Extract the (X, Y) coordinate from the center of the cell holding the provided text.  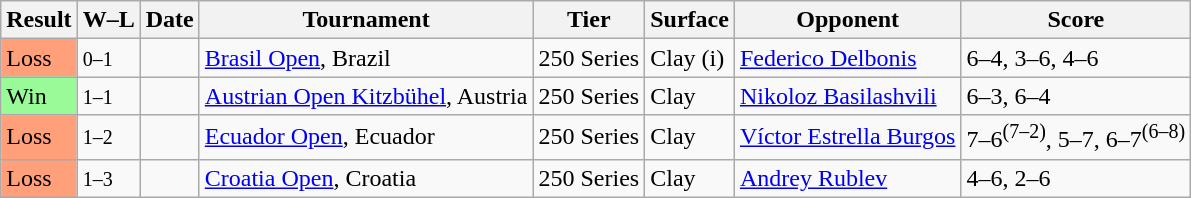
1–3 (108, 178)
Win (39, 96)
Ecuador Open, Ecuador (366, 138)
Andrey Rublev (848, 178)
0–1 (108, 58)
1–1 (108, 96)
Result (39, 20)
6–4, 3–6, 4–6 (1076, 58)
Tier (589, 20)
Brasil Open, Brazil (366, 58)
Federico Delbonis (848, 58)
Surface (690, 20)
Nikoloz Basilashvili (848, 96)
Clay (i) (690, 58)
Croatia Open, Croatia (366, 178)
Opponent (848, 20)
Date (170, 20)
1–2 (108, 138)
4–6, 2–6 (1076, 178)
6–3, 6–4 (1076, 96)
Score (1076, 20)
Víctor Estrella Burgos (848, 138)
Austrian Open Kitzbühel, Austria (366, 96)
W–L (108, 20)
Tournament (366, 20)
7–6(7–2), 5–7, 6–7(6–8) (1076, 138)
